Extract the [x, y] coordinate from the center of the cell holding the provided text.  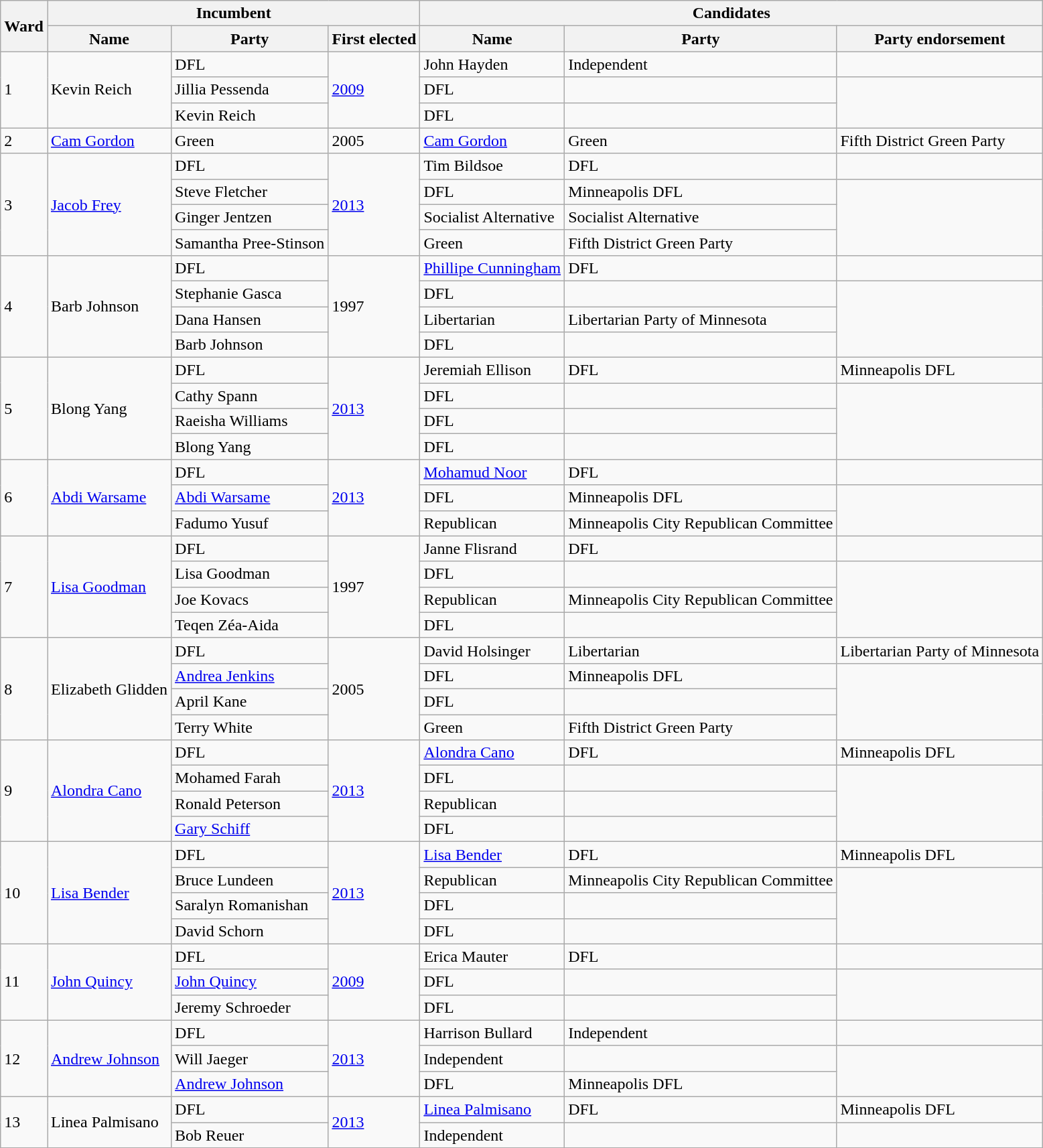
Will Jaeger [250, 1058]
Tim Bildsoe [492, 166]
6 [24, 498]
Terry White [250, 727]
Gary Schiff [250, 829]
Erica Mauter [492, 956]
Party endorsement [940, 39]
8 [24, 689]
Saralyn Romanishan [250, 906]
2 [24, 141]
13 [24, 1122]
4 [24, 306]
David Schorn [250, 931]
Samantha Pree-Stinson [250, 242]
Janne Flisrand [492, 549]
Mohamud Noor [492, 472]
Joe Kovacs [250, 599]
Dana Hansen [250, 319]
Ginger Jentzen [250, 217]
12 [24, 1058]
Jillia Pessenda [250, 90]
April Kane [250, 701]
Harrison Bullard [492, 1033]
David Holsinger [492, 650]
Andrea Jenkins [250, 676]
First elected [374, 39]
Stephanie Gasca [250, 293]
Jacob Frey [109, 204]
7 [24, 587]
Jeremiah Ellison [492, 370]
Jeremy Schroeder [250, 1007]
Fadumo Yusuf [250, 523]
11 [24, 982]
Cathy Spann [250, 396]
Incumbent [233, 13]
Raeisha Williams [250, 421]
Phillipe Cunningham [492, 268]
Ward [24, 26]
Bruce Lundeen [250, 880]
Steve Fletcher [250, 192]
Teqen Zéa-Aida [250, 625]
Elizabeth Glidden [109, 689]
3 [24, 204]
Mohamed Farah [250, 778]
1 [24, 90]
9 [24, 791]
5 [24, 409]
Bob Reuer [250, 1135]
Ronald Peterson [250, 804]
John Hayden [492, 64]
10 [24, 893]
Candidates [732, 13]
